Scan for the cell matching the given text and deliver its [X, Y] coordinate at center. 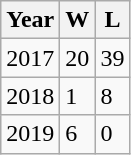
L [112, 20]
2017 [30, 58]
20 [78, 58]
1 [78, 96]
6 [78, 134]
0 [112, 134]
Year [30, 20]
2018 [30, 96]
2019 [30, 134]
W [78, 20]
39 [112, 58]
8 [112, 96]
